Detect which cell encompasses the target text, then output its (x, y) center coordinate. 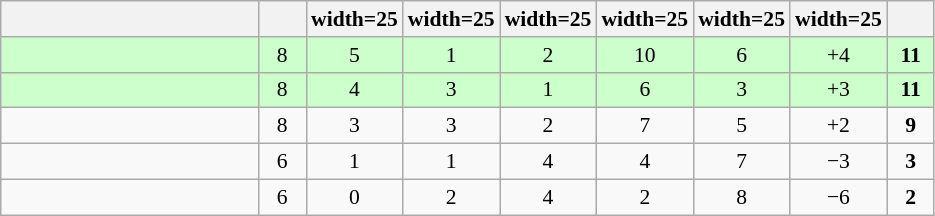
−3 (838, 162)
9 (911, 126)
+4 (838, 55)
+2 (838, 126)
0 (354, 197)
10 (644, 55)
+3 (838, 90)
−6 (838, 197)
